Capture the cell that displays the provided text and extract its (X, Y) central coordinate. 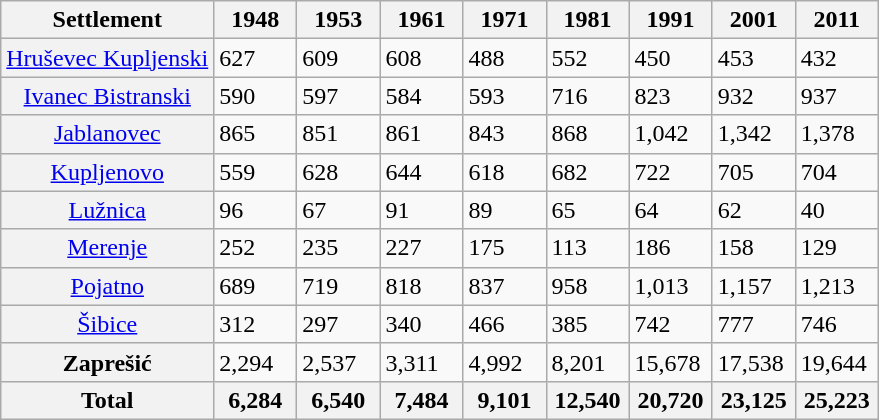
Zaprešić (108, 362)
716 (588, 96)
Jablanovec (108, 134)
1948 (256, 20)
297 (338, 324)
597 (338, 96)
609 (338, 58)
91 (422, 210)
15,678 (670, 362)
590 (256, 96)
1953 (338, 20)
719 (338, 286)
252 (256, 248)
868 (588, 134)
9,101 (504, 400)
453 (754, 58)
3,311 (422, 362)
432 (836, 58)
843 (504, 134)
6,540 (338, 400)
12,540 (588, 400)
7,484 (422, 400)
62 (754, 210)
593 (504, 96)
19,644 (836, 362)
129 (836, 248)
2011 (836, 20)
618 (504, 172)
704 (836, 172)
958 (588, 286)
1,013 (670, 286)
818 (422, 286)
312 (256, 324)
67 (338, 210)
Total (108, 400)
Ivanec Bistranski (108, 96)
823 (670, 96)
1,342 (754, 134)
777 (754, 324)
552 (588, 58)
746 (836, 324)
628 (338, 172)
20,720 (670, 400)
1961 (422, 20)
2001 (754, 20)
2,537 (338, 362)
861 (422, 134)
8,201 (588, 362)
186 (670, 248)
1971 (504, 20)
235 (338, 248)
4,992 (504, 362)
742 (670, 324)
227 (422, 248)
Merenje (108, 248)
65 (588, 210)
64 (670, 210)
865 (256, 134)
450 (670, 58)
644 (422, 172)
Settlement (108, 20)
Pojatno (108, 286)
1,042 (670, 134)
23,125 (754, 400)
25,223 (836, 400)
851 (338, 134)
158 (754, 248)
Šibice (108, 324)
40 (836, 210)
689 (256, 286)
2,294 (256, 362)
705 (754, 172)
627 (256, 58)
Lužnica (108, 210)
6,284 (256, 400)
17,538 (754, 362)
113 (588, 248)
Kupljenovo (108, 172)
89 (504, 210)
559 (256, 172)
1,213 (836, 286)
682 (588, 172)
608 (422, 58)
466 (504, 324)
488 (504, 58)
584 (422, 96)
1,157 (754, 286)
1991 (670, 20)
Hruševec Kupljenski (108, 58)
722 (670, 172)
96 (256, 210)
1,378 (836, 134)
385 (588, 324)
837 (504, 286)
175 (504, 248)
937 (836, 96)
340 (422, 324)
932 (754, 96)
1981 (588, 20)
